Capture the cell that displays the provided text and extract its (X, Y) central coordinate. 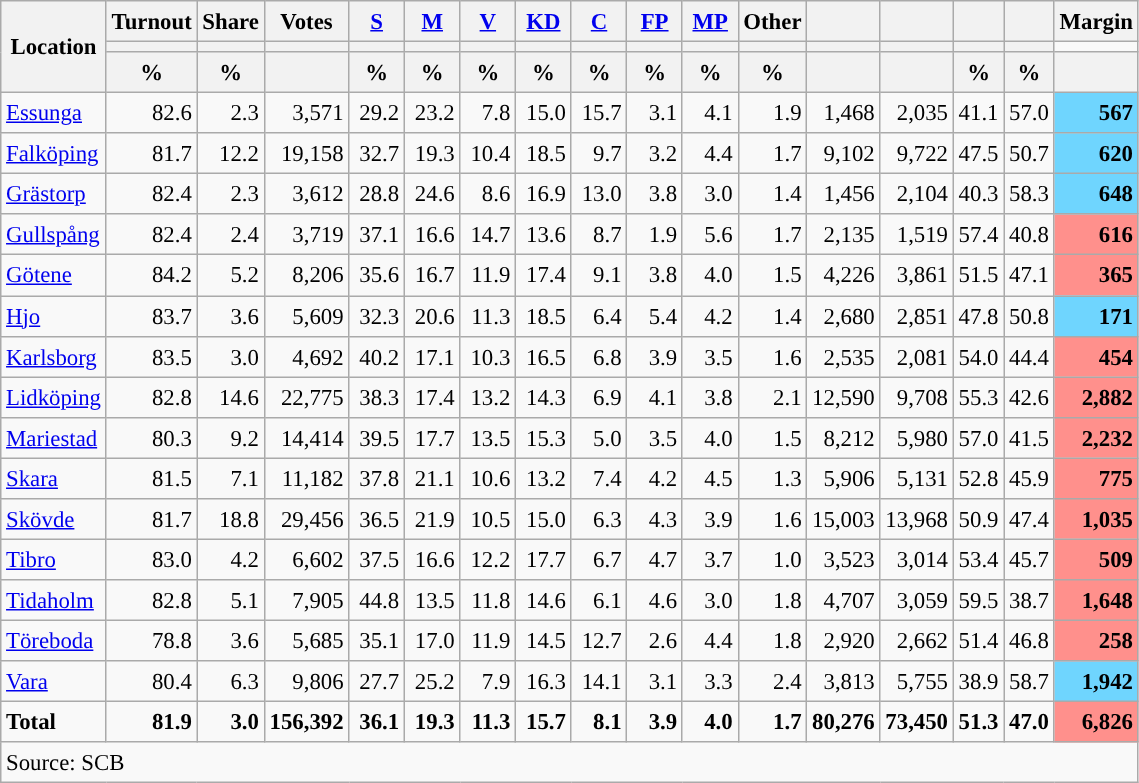
Tidaholm (54, 600)
42.6 (1029, 398)
4.5 (710, 478)
39.5 (377, 438)
21.1 (432, 478)
5,609 (306, 316)
11,182 (306, 478)
32.7 (377, 154)
50.8 (1029, 316)
3.2 (655, 154)
3.3 (710, 682)
2,680 (844, 316)
58.7 (1029, 682)
775 (1096, 478)
47.1 (1029, 276)
2.1 (772, 398)
9,102 (844, 154)
14.1 (599, 682)
620 (1096, 154)
1,468 (844, 114)
Votes (306, 22)
10.5 (488, 520)
59.5 (978, 600)
1,942 (1096, 682)
41.1 (978, 114)
36.1 (377, 722)
Total (54, 722)
50.7 (1029, 154)
10.6 (488, 478)
57.4 (978, 234)
47.0 (1029, 722)
Turnout (152, 22)
46.8 (1029, 640)
5,685 (306, 640)
2,882 (1096, 398)
9,708 (916, 398)
15.3 (544, 438)
17.1 (432, 356)
7,905 (306, 600)
50.9 (978, 520)
2,535 (844, 356)
38.9 (978, 682)
45.7 (1029, 560)
Essunga (54, 114)
35.1 (377, 640)
7.4 (599, 478)
Vara (54, 682)
14,414 (306, 438)
51.4 (978, 640)
6.8 (599, 356)
Tibro (54, 560)
1.0 (772, 560)
Karlsborg (54, 356)
35.6 (377, 276)
9.2 (230, 438)
19,158 (306, 154)
55.3 (978, 398)
Mariestad (54, 438)
2.6 (655, 640)
1,035 (1096, 520)
Source: SCB (570, 762)
5,131 (916, 478)
44.8 (377, 600)
37.5 (377, 560)
156,392 (306, 722)
54.0 (978, 356)
80.4 (152, 682)
8.1 (599, 722)
5,906 (844, 478)
7.1 (230, 478)
Skara (54, 478)
47.8 (978, 316)
14.7 (488, 234)
4,707 (844, 600)
2,104 (916, 194)
1,456 (844, 194)
365 (1096, 276)
2,920 (844, 640)
9.1 (599, 276)
51.5 (978, 276)
21.9 (432, 520)
2,851 (916, 316)
83.7 (152, 316)
3,059 (916, 600)
78.8 (152, 640)
Location (54, 47)
38.3 (377, 398)
V (488, 22)
51.3 (978, 722)
5,980 (916, 438)
18.8 (230, 520)
10.4 (488, 154)
24.6 (432, 194)
5.1 (230, 600)
Töreboda (54, 640)
Margin (1096, 22)
9,806 (306, 682)
3,571 (306, 114)
454 (1096, 356)
Hjo (54, 316)
80,276 (844, 722)
MP (710, 22)
5.0 (599, 438)
40.3 (978, 194)
8,206 (306, 276)
58.3 (1029, 194)
3,861 (916, 276)
3,813 (844, 682)
32.3 (377, 316)
20.6 (432, 316)
16.5 (544, 356)
25.2 (432, 682)
3,014 (916, 560)
3,612 (306, 194)
9,722 (916, 154)
36.5 (377, 520)
7.9 (488, 682)
15,003 (844, 520)
80.3 (152, 438)
47.4 (1029, 520)
37.1 (377, 234)
4.6 (655, 600)
14.5 (544, 640)
41.5 (1029, 438)
S (377, 22)
C (599, 22)
28.8 (377, 194)
9.7 (599, 154)
11.8 (488, 600)
4,692 (306, 356)
5.4 (655, 316)
Share (230, 22)
10.3 (488, 356)
KD (544, 22)
2,662 (916, 640)
6,826 (1096, 722)
82.6 (152, 114)
81.5 (152, 478)
52.8 (978, 478)
29,456 (306, 520)
45.9 (1029, 478)
509 (1096, 560)
47.5 (978, 154)
Lidköping (54, 398)
3,719 (306, 234)
83.5 (152, 356)
Götene (54, 276)
8.6 (488, 194)
44.4 (1029, 356)
37.8 (377, 478)
4.3 (655, 520)
3.7 (710, 560)
Gullspång (54, 234)
1.3 (772, 478)
2,035 (916, 114)
6.7 (599, 560)
648 (1096, 194)
12.7 (599, 640)
2,135 (844, 234)
4,226 (844, 276)
22,775 (306, 398)
2,232 (1096, 438)
4.7 (655, 560)
84.2 (152, 276)
1,519 (916, 234)
83.0 (152, 560)
16.9 (544, 194)
6.4 (599, 316)
M (432, 22)
FP (655, 22)
171 (1096, 316)
17.0 (432, 640)
Other (772, 22)
5.6 (710, 234)
81.9 (152, 722)
29.2 (377, 114)
6.9 (599, 398)
13.6 (544, 234)
73,450 (916, 722)
53.4 (978, 560)
3,523 (844, 560)
38.7 (1029, 600)
16.7 (432, 276)
Skövde (54, 520)
40.8 (1029, 234)
Falköping (54, 154)
8,212 (844, 438)
14.3 (544, 398)
8.7 (599, 234)
567 (1096, 114)
27.7 (377, 682)
12,590 (844, 398)
616 (1096, 234)
7.8 (488, 114)
40.2 (377, 356)
2,081 (916, 356)
23.2 (432, 114)
6,602 (306, 560)
5.2 (230, 276)
5,755 (916, 682)
13.0 (599, 194)
13,968 (916, 520)
Grästorp (54, 194)
16.3 (544, 682)
258 (1096, 640)
6.1 (599, 600)
1,648 (1096, 600)
